Locate the cell with the specified text and output its [x, y] center coordinate. 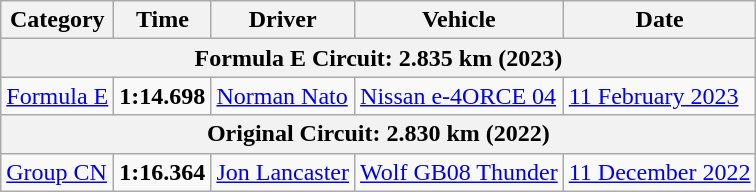
11 February 2023 [660, 96]
1:16.364 [162, 172]
Driver [283, 20]
Formula E [58, 96]
Group CN [58, 172]
Vehicle [460, 20]
Jon Lancaster [283, 172]
Time [162, 20]
Date [660, 20]
1:14.698 [162, 96]
11 December 2022 [660, 172]
Formula E Circuit: 2.835 km (2023) [378, 58]
Wolf GB08 Thunder [460, 172]
Original Circuit: 2.830 km (2022) [378, 134]
Norman Nato [283, 96]
Category [58, 20]
Nissan e-4ORCE 04 [460, 96]
